Provide the (X, Y) coordinate of the cell's center where the given text is located.  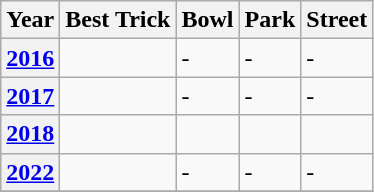
2022 (30, 172)
Park (270, 20)
Street (337, 20)
Year (30, 20)
Bowl (208, 20)
Best Trick (118, 20)
2018 (30, 134)
2016 (30, 58)
2017 (30, 96)
